Capture the cell that displays the provided text and extract its (x, y) central coordinate. 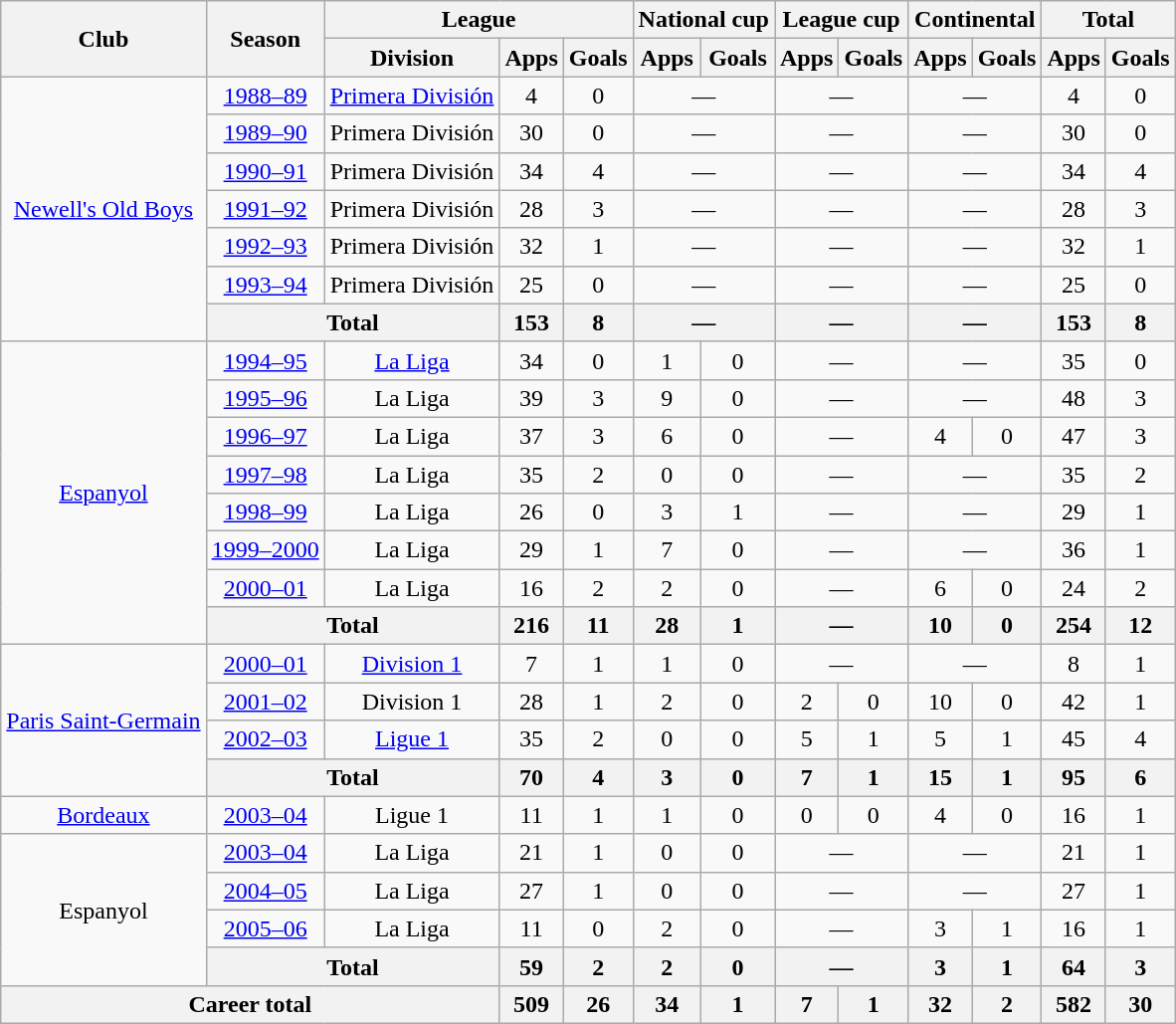
Newell's Old Boys (103, 209)
Bordeaux (103, 815)
1988–89 (265, 96)
582 (1074, 1004)
1995–96 (265, 398)
45 (1074, 739)
2001–02 (265, 702)
59 (531, 966)
League (479, 20)
Division (412, 58)
Continental (975, 20)
2004–05 (265, 891)
2002–03 (265, 739)
216 (531, 626)
509 (531, 1004)
Career total (251, 1004)
24 (1074, 588)
37 (531, 436)
9 (667, 398)
1994–95 (265, 360)
1996–97 (265, 436)
47 (1074, 436)
39 (531, 398)
1999–2000 (265, 550)
1998–99 (265, 512)
48 (1074, 398)
National cup (703, 20)
1997–98 (265, 475)
95 (1074, 777)
1990–91 (265, 171)
Paris Saint-Germain (103, 720)
Season (265, 39)
Club (103, 39)
1992–93 (265, 247)
254 (1074, 626)
70 (531, 777)
36 (1074, 550)
15 (940, 777)
42 (1074, 702)
1993–94 (265, 285)
League cup (841, 20)
2005–06 (265, 928)
64 (1074, 966)
12 (1140, 626)
1991–92 (265, 209)
1989–90 (265, 133)
